Detect which cell encompasses the target text, then output its (x, y) center coordinate. 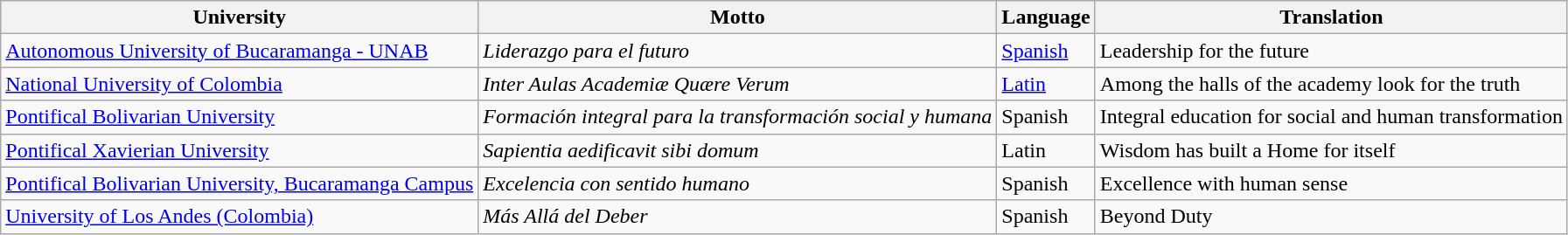
Pontifical Xavierian University (240, 150)
Integral education for social and human transformation (1331, 117)
Liderazgo para el futuro (738, 51)
Excelencia con sentido humano (738, 183)
Among the halls of the academy look for the truth (1331, 84)
Formación integral para la transformación social y humana (738, 117)
Sapientia aedificavit sibi domum (738, 150)
University (240, 17)
Motto (738, 17)
Translation (1331, 17)
University of Los Andes (Colombia) (240, 217)
Pontifical Bolivarian University, Bucaramanga Campus (240, 183)
Wisdom has built a Home for itself (1331, 150)
Inter Aulas Academiæ Quære Verum (738, 84)
Más Allá del Deber (738, 217)
Leadership for the future (1331, 51)
Language (1046, 17)
Excellence with human sense (1331, 183)
Pontifical Bolivarian University (240, 117)
Beyond Duty (1331, 217)
National University of Colombia (240, 84)
Autonomous University of Bucaramanga - UNAB (240, 51)
